Capture the cell that displays the provided text and extract its (X, Y) central coordinate. 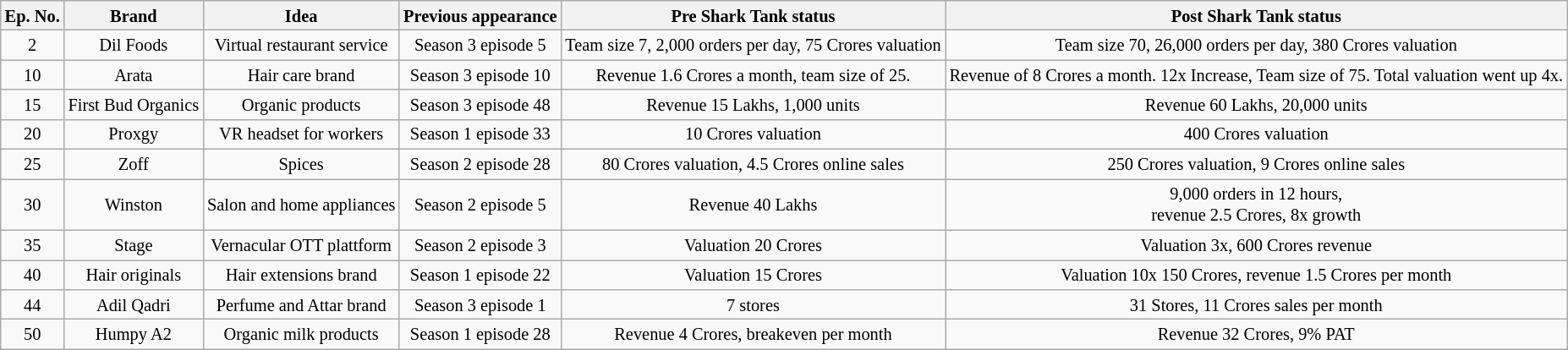
Stage (134, 245)
Revenue 1.6 Crores a month, team size of 25. (753, 74)
Revenue 60 Lakhs, 20,000 units (1257, 105)
Valuation 15 Crores (753, 274)
Season 3 episode 1 (480, 304)
Perfume and Attar brand (301, 304)
Salon and home appliances (301, 205)
30 (32, 205)
Revenue 40 Lakhs (753, 205)
Season 3 episode 10 (480, 74)
Revenue of 8 Crores a month. 12x Increase, Team size of 75. Total valuation went up 4x. (1257, 74)
20 (32, 134)
Season 2 episode 5 (480, 205)
Season 3 episode 48 (480, 105)
40 (32, 274)
First Bud Organics (134, 105)
Revenue 32 Crores, 9% PAT (1257, 333)
Season 1 episode 22 (480, 274)
Spices (301, 164)
31 Stores, 11 Crores sales per month (1257, 304)
Pre Shark Tank status (753, 15)
2 (32, 46)
10 (32, 74)
9,000 orders in 12 hours,revenue 2.5 Crores, 8x growth (1257, 205)
Organic products (301, 105)
Ep. No. (32, 15)
Proxgy (134, 134)
Brand (134, 15)
Hair originals (134, 274)
Valuation 10x 150 Crores, revenue 1.5 Crores per month (1257, 274)
Idea (301, 15)
35 (32, 245)
Season 1 episode 33 (480, 134)
Valuation 3x, 600 Crores revenue (1257, 245)
Zoff (134, 164)
Adil Qadri (134, 304)
Team size 70, 26,000 orders per day, 380 Crores valuation (1257, 46)
400 Crores valuation (1257, 134)
15 (32, 105)
25 (32, 164)
VR headset for workers (301, 134)
Virtual restaurant service (301, 46)
Post Shark Tank status (1257, 15)
Dil Foods (134, 46)
7 stores (753, 304)
250 Crores valuation, 9 Crores online sales (1257, 164)
Season 2 episode 3 (480, 245)
80 Crores valuation, 4.5 Crores online sales (753, 164)
Valuation 20 Crores (753, 245)
44 (32, 304)
Season 2 episode 28 (480, 164)
Season 3 episode 5 (480, 46)
Previous appearance (480, 15)
Season 1 episode 28 (480, 333)
Revenue 4 Crores, breakeven per month (753, 333)
Hair extensions brand (301, 274)
Revenue 15 Lakhs, 1,000 units (753, 105)
Organic milk products (301, 333)
Vernacular OTT plattform (301, 245)
Winston (134, 205)
Team size 7, 2,000 orders per day, 75 Crores valuation (753, 46)
50 (32, 333)
Humpy A2 (134, 333)
Hair care brand (301, 74)
10 Crores valuation (753, 134)
Arata (134, 74)
